Extract the [X, Y] coordinate from the center of the cell holding the provided text.  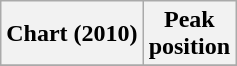
Peakposition [189, 34]
Chart (2010) [72, 34]
